Find where the given text appears and provide that cell's center as [x, y] coordinate. 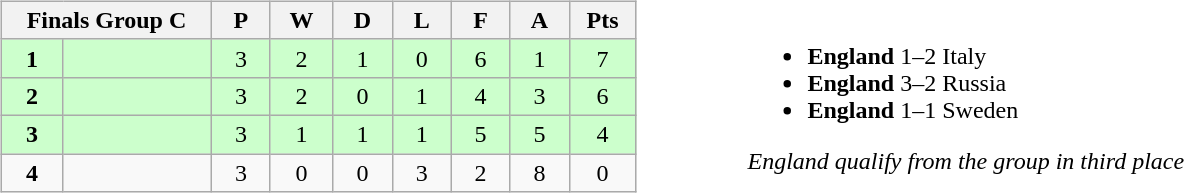
8 [540, 173]
A [540, 20]
D [363, 20]
7 [602, 58]
F [480, 20]
L [422, 20]
Finals Group C [106, 20]
W [302, 20]
P [241, 20]
Pts [602, 20]
